Pinpoint the cell where the given text exists, returning its (x, y) midpoint coordinate. 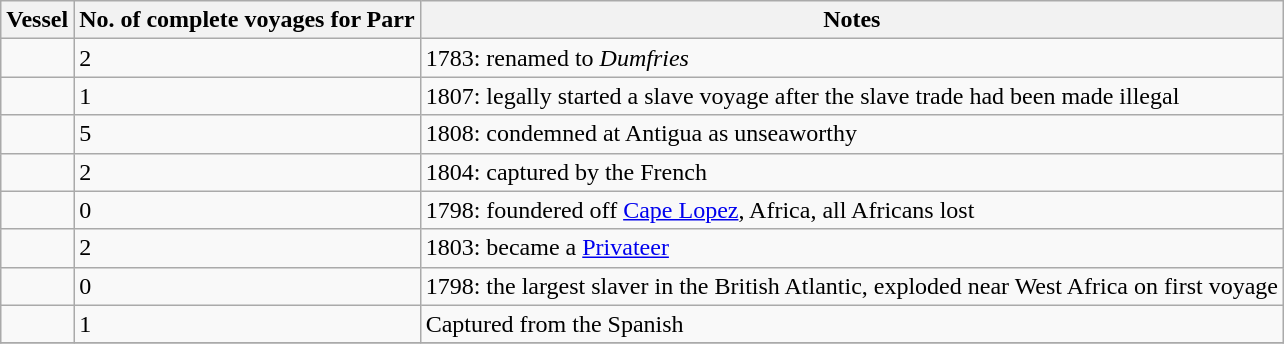
Vessel (38, 20)
1783: renamed to Dumfries (852, 58)
No. of complete voyages for Parr (248, 20)
1804: captured by the French (852, 172)
1808: condemned at Antigua as unseaworthy (852, 134)
1803: became a Privateer (852, 248)
Captured from the Spanish (852, 324)
1807: legally started a slave voyage after the slave trade had been made illegal (852, 96)
1798: foundered off Cape Lopez, Africa, all Africans lost (852, 210)
5 (248, 134)
1798: the largest slaver in the British Atlantic, exploded near West Africa on first voyage (852, 286)
Notes (852, 20)
